Provide the [x, y] coordinate of the cell's center where the given text is located.  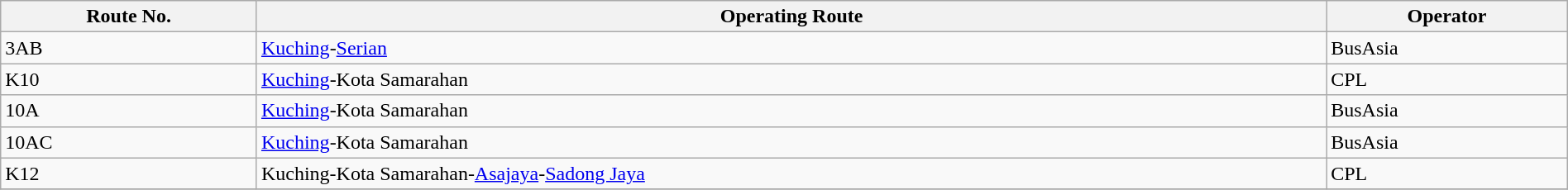
10AC [129, 142]
3AB [129, 48]
Route No. [129, 17]
10A [129, 111]
Kuching-Kota Samarahan-Asajaya-Sadong Jaya [791, 173]
Operating Route [791, 17]
K10 [129, 79]
K12 [129, 173]
Operator [1447, 17]
Kuching-Serian [791, 48]
